Pinpoint the cell where the given text exists, returning its [X, Y] midpoint coordinate. 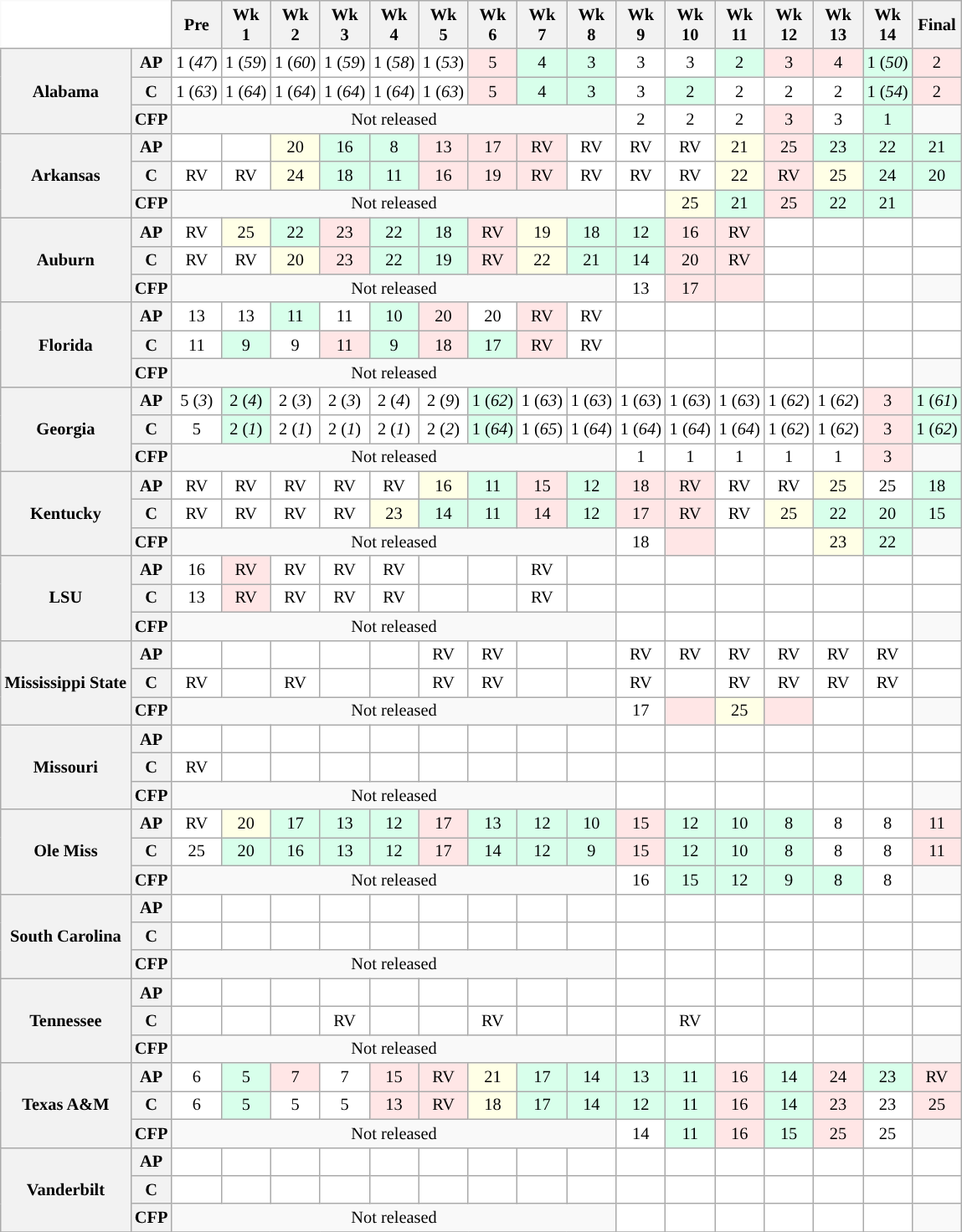
Pre [196, 24]
Wk2 [295, 24]
Ole Miss [65, 852]
Wk8 [591, 24]
Tennessee [65, 1021]
5 (3) [196, 401]
Wk7 [543, 24]
1 (60) [295, 63]
2 (2) [444, 429]
1 (54) [887, 91]
Wk12 [789, 24]
Final [936, 24]
LSU [65, 598]
Kentucky [65, 514]
Florida [65, 345]
Arkansas [65, 176]
Alabama [65, 90]
Georgia [65, 429]
Wk1 [246, 24]
Auburn [65, 259]
Wk14 [887, 24]
Mississippi State [65, 683]
Missouri [65, 767]
South Carolina [65, 936]
Wk3 [345, 24]
1 (50) [887, 63]
Wk5 [444, 24]
1 (61) [936, 401]
1 (65) [543, 429]
Vanderbilt [65, 1190]
1 (58) [394, 63]
Texas A&M [65, 1105]
Wk11 [740, 24]
Wk6 [492, 24]
Wk4 [394, 24]
1 (47) [196, 63]
Wk9 [641, 24]
Wk13 [839, 24]
2 (9) [444, 401]
1 (53) [444, 63]
Wk10 [690, 24]
